Pinpoint the cell where the given text exists, returning its [X, Y] midpoint coordinate. 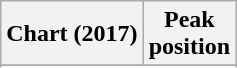
Chart (2017) [72, 34]
Peakposition [189, 34]
